Locate the cell with the specified text and output its [x, y] center coordinate. 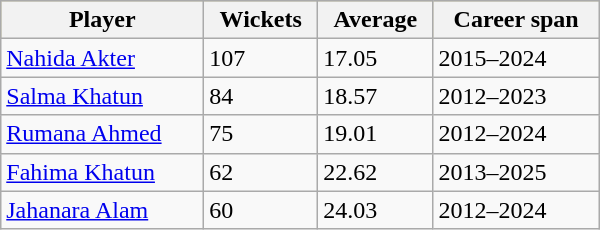
Rumana Ahmed [102, 134]
Career span [516, 20]
107 [261, 58]
Nahida Akter [102, 58]
Fahima Khatun [102, 172]
19.01 [376, 134]
18.57 [376, 96]
84 [261, 96]
60 [261, 210]
22.62 [376, 172]
Player [102, 20]
24.03 [376, 210]
75 [261, 134]
Average [376, 20]
Jahanara Alam [102, 210]
Salma Khatun [102, 96]
2015–2024 [516, 58]
Wickets [261, 20]
17.05 [376, 58]
2013–2025 [516, 172]
62 [261, 172]
2012–2023 [516, 96]
